Provide the (X, Y) coordinate of the cell's center where the given text is located.  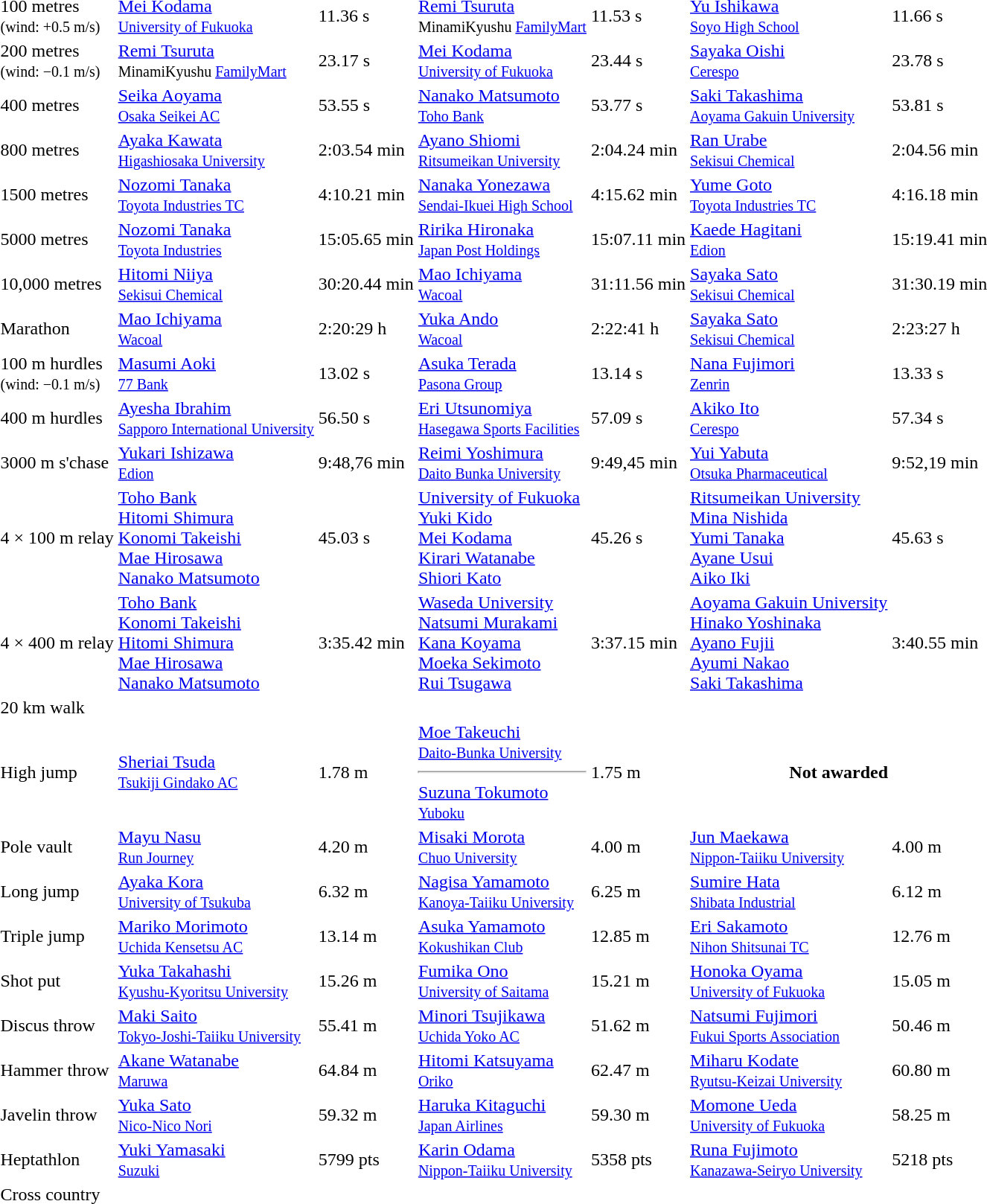
1.75 m (638, 772)
3:37.15 min (638, 643)
Karin OdamaNippon-Taiiku University (502, 1160)
Mariko MorimotoUchida Kensetsu AC (216, 937)
Akiko ItoCerespo (789, 418)
Asuka YamamotoKokushikan Club (502, 937)
Asuka TeradaPasona Group (502, 374)
Honoka OyamaUniversity of Fukuoka (789, 981)
5358 pts (638, 1160)
Yuka AndoWacoal (502, 329)
55.41 m (366, 1026)
4:10.21 min (366, 195)
Remi TsurutaMinamiKyushu FamilyMart (216, 61)
13.02 s (366, 374)
Toho BankKonomi TakeishiHitomi ShimuraMae HirosawaNanako Matsumoto (216, 643)
Yui YabutaOtsuka Pharmaceutical (789, 463)
Yuka SatoNico-Nico Nori (216, 1115)
Hitomi KatsuyamaOriko (502, 1071)
51.62 m (638, 1026)
59.32 m (366, 1115)
Akane WatanabeMaruwa (216, 1071)
53.77 s (638, 106)
Nana FujimoriZenrin (789, 374)
Ririka HironakaJapan Post Holdings (502, 240)
Jun MaekawaNippon-Taiiku University (789, 847)
13.14 s (638, 374)
Ayaka KawataHigashiosaka University (216, 150)
Ritsumeikan UniversityMina NishidaYumi TanakaAyane UsuiAiko Iki (789, 538)
6.25 m (638, 892)
64.84 m (366, 1071)
Yuka TakahashiKyushu-Kyoritsu University (216, 981)
57.09 s (638, 418)
Yume GotoToyota Industries TC (789, 195)
Sumire HataShibata Industrial (789, 892)
30:20.44 min (366, 284)
University of FukuokaYuki KidoMei KodamaKirari WatanabeShiori Kato (502, 538)
Kaede HagitaniEdion (789, 240)
9:48,76 min (366, 463)
Misaki MorotaChuo University (502, 847)
2:03.54 min (366, 150)
45.03 s (366, 538)
Masumi Aoki77 Bank (216, 374)
15:07.11 min (638, 240)
Moe TakeuchiDaito-Bunka UniversitySuzuna TokumotoYuboku (502, 772)
Ayesha IbrahimSapporo International University (216, 418)
Nozomi TanakaToyota Industries (216, 240)
Ayano ShiomiRitsumeikan University (502, 150)
Nanaka YonezawaSendai-Ikuei High School (502, 195)
Saki TakashimaAoyama Gakuin University (789, 106)
Mayu NasuRun Journey (216, 847)
62.47 m (638, 1071)
Miharu KodateRyutsu-Keizai University (789, 1071)
Eri SakamotoNihon Shitsunai TC (789, 937)
59.30 m (638, 1115)
15.21 m (638, 981)
Aoyama Gakuin UniversityHinako YoshinakaAyano FujiiAyumi NakaoSaki Takashima (789, 643)
Seika AoyamaOsaka Seikei AC (216, 106)
Ayaka KoraUniversity of Tsukuba (216, 892)
Toho BankHitomi ShimuraKonomi TakeishiMae HirosawaNanako Matsumoto (216, 538)
6.32 m (366, 892)
Yuki YamasakiSuzuki (216, 1160)
2:22:41 h (638, 329)
Nozomi TanakaToyota Industries TC (216, 195)
23.44 s (638, 61)
15:05.65 min (366, 240)
31:11.56 min (638, 284)
Momone UedaUniversity of Fukuoka (789, 1115)
23.17 s (366, 61)
4.00 m (638, 847)
Waseda UniversityNatsumi MurakamiKana KoyamaMoeka SekimotoRui Tsugawa (502, 643)
2:20:29 h (366, 329)
45.26 s (638, 538)
Haruka KitaguchiJapan Airlines (502, 1115)
Nagisa YamamotoKanoya-Taiiku University (502, 892)
Maki SaitoTokyo-Joshi-Taiiku University (216, 1026)
Fumika OnoUniversity of Saitama (502, 981)
Minori TsujikawaUchida Yoko AC (502, 1026)
Hitomi NiiyaSekisui Chemical (216, 284)
12.85 m (638, 937)
2:04.24 min (638, 150)
15.26 m (366, 981)
Yukari IshizawaEdion (216, 463)
Runa FujimotoKanazawa-Seiryo University (789, 1160)
3:35.42 min (366, 643)
1.78 m (366, 772)
56.50 s (366, 418)
5799 pts (366, 1160)
4:15.62 min (638, 195)
Nanako MatsumotoToho Bank (502, 106)
13.14 m (366, 937)
Natsumi FujimoriFukui Sports Association (789, 1026)
Eri UtsunomiyaHasegawa Sports Facilities (502, 418)
Sheriai TsudaTsukiji Gindako AC (216, 772)
9:49,45 min (638, 463)
4.20 m (366, 847)
53.55 s (366, 106)
Sayaka OishiCerespo (789, 61)
Mei KodamaUniversity of Fukuoka (502, 61)
Ran UrabeSekisui Chemical (789, 150)
Reimi YoshimuraDaito Bunka University (502, 463)
